Find where the given text appears and provide that cell's center as (X, Y) coordinate. 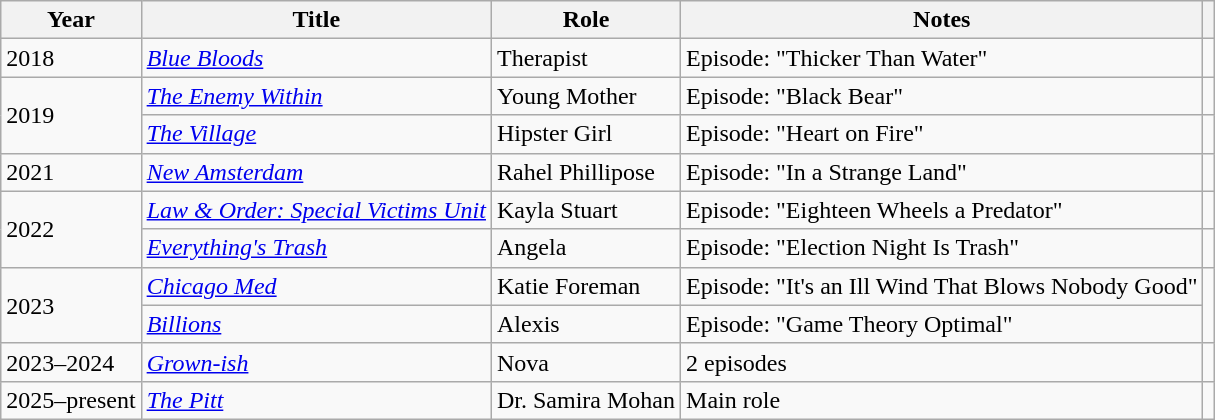
New Amsterdam (316, 172)
2018 (71, 58)
Episode: "Heart on Fire" (942, 134)
2019 (71, 115)
Episode: "Eighteen Wheels a Predator" (942, 210)
2025–present (71, 400)
2022 (71, 229)
2023–2024 (71, 362)
Episode: "Thicker Than Water" (942, 58)
Alexis (586, 324)
Nova (586, 362)
Episode: "Election Night Is Trash" (942, 248)
Katie Foreman (586, 286)
Title (316, 20)
Episode: "In a Strange Land" (942, 172)
Grown-ish (316, 362)
Billions (316, 324)
The Enemy Within (316, 96)
Episode: "Black Bear" (942, 96)
2021 (71, 172)
Young Mother (586, 96)
Year (71, 20)
Therapist (586, 58)
Hipster Girl (586, 134)
Blue Bloods (316, 58)
Kayla Stuart (586, 210)
The Village (316, 134)
Rahel Phillipose (586, 172)
2 episodes (942, 362)
2023 (71, 305)
The Pitt (316, 400)
Episode: "Game Theory Optimal" (942, 324)
Dr. Samira Mohan (586, 400)
Chicago Med (316, 286)
Angela (586, 248)
Notes (942, 20)
Everything's Trash (316, 248)
Law & Order: Special Victims Unit (316, 210)
Main role (942, 400)
Role (586, 20)
Episode: "It's an Ill Wind That Blows Nobody Good" (942, 286)
